Search for the cell housing the specified text and yield its [X, Y] center coordinate. 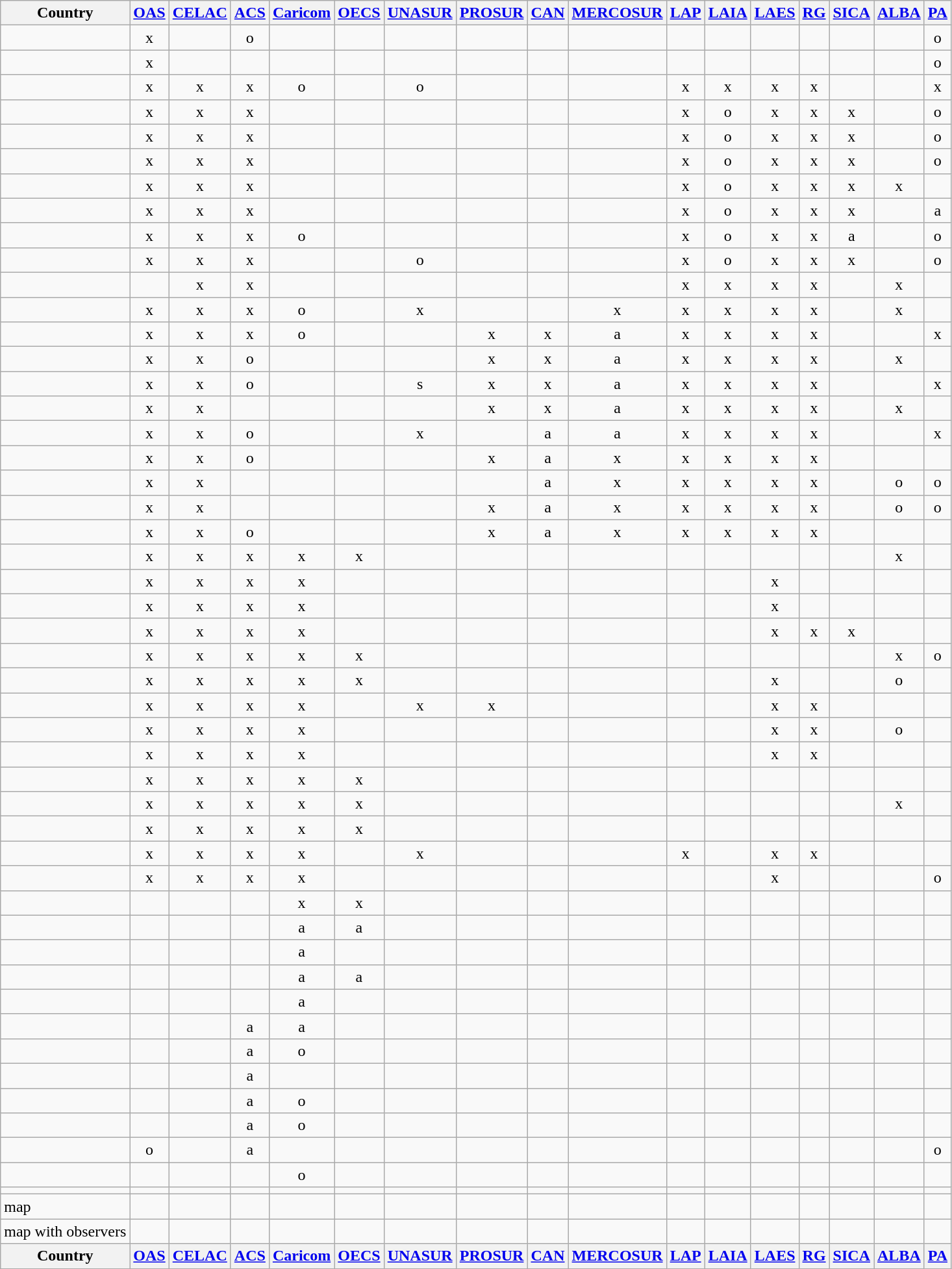
s [420, 384]
map with observers [65, 1231]
map [65, 1207]
